Return the (X, Y) coordinate for the center point of the cell that contains the specified text.  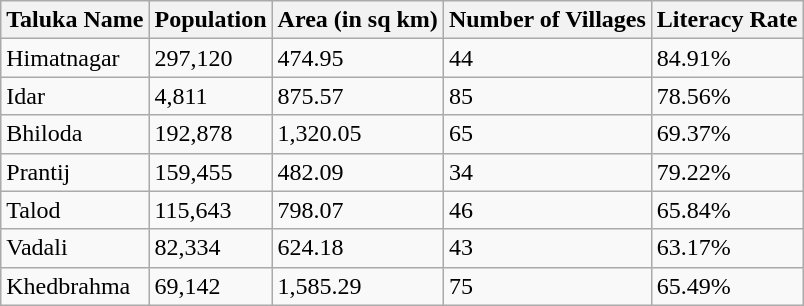
Khedbrahma (75, 286)
Talod (75, 210)
624.18 (358, 248)
Idar (75, 96)
115,643 (210, 210)
Prantij (75, 172)
Number of Villages (547, 20)
159,455 (210, 172)
84.91% (727, 58)
474.95 (358, 58)
75 (547, 286)
34 (547, 172)
44 (547, 58)
Population (210, 20)
69.37% (727, 134)
Himatnagar (75, 58)
Taluka Name (75, 20)
Area (in sq km) (358, 20)
85 (547, 96)
46 (547, 210)
78.56% (727, 96)
65.49% (727, 286)
482.09 (358, 172)
875.57 (358, 96)
63.17% (727, 248)
4,811 (210, 96)
65.84% (727, 210)
69,142 (210, 286)
Bhiloda (75, 134)
79.22% (727, 172)
Literacy Rate (727, 20)
1,585.29 (358, 286)
Vadali (75, 248)
82,334 (210, 248)
798.07 (358, 210)
43 (547, 248)
65 (547, 134)
1,320.05 (358, 134)
297,120 (210, 58)
192,878 (210, 134)
